From the cell containing the given text, extract its center point as (X, Y) coordinate. 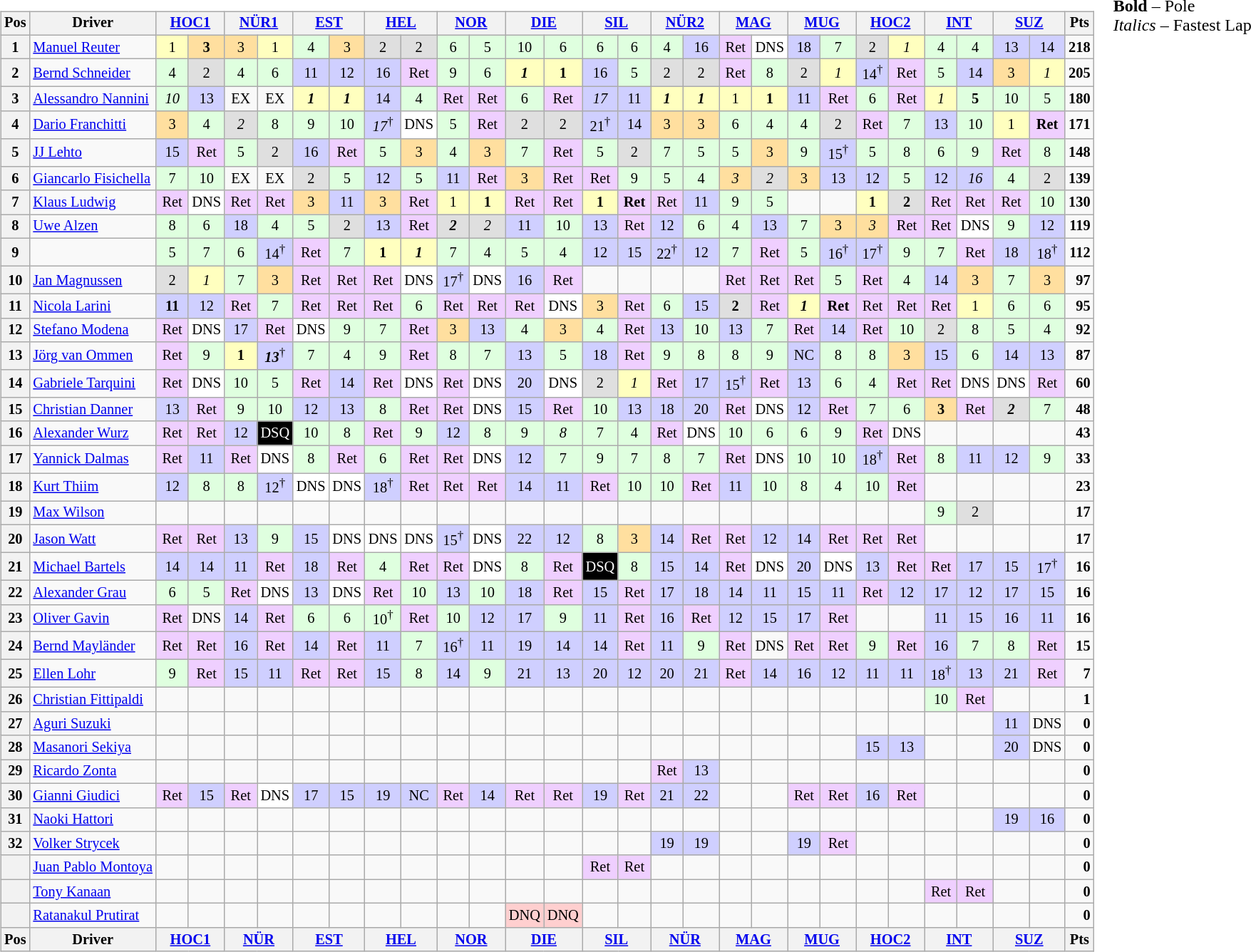
25 (15, 674)
87 (1079, 356)
24 (15, 646)
Ratanakul Prutirat (93, 916)
33 (1079, 459)
26 (15, 700)
Juan Pablo Montoya (93, 867)
Michael Bartels (93, 566)
30 (15, 795)
97 (1079, 279)
22† (667, 252)
32 (15, 844)
130 (1079, 202)
112 (1079, 252)
Bernd Mayländer (93, 646)
NÜR2 (685, 24)
Kurt Thiim (93, 487)
Manuel Reuter (93, 47)
119 (1079, 227)
Jan Magnussen (93, 279)
Stefano Modena (93, 330)
Volker Strycek (93, 844)
Naoki Hattori (93, 819)
95 (1079, 306)
Aguri Suzuki (93, 724)
Masanori Sekiya (93, 747)
171 (1079, 125)
29 (15, 772)
Christian Danner (93, 410)
21† (600, 125)
12† (275, 487)
28 (15, 747)
13† (275, 356)
JJ Lehto (93, 152)
Giancarlo Fisichella (93, 178)
Bernd Schneider (93, 73)
Uwe Alzen (93, 227)
92 (1079, 330)
Yannick Dalmas (93, 459)
43 (1079, 433)
Jörg van Ommen (93, 356)
Ricardo Zonta (93, 772)
48 (1079, 410)
Max Wilson (93, 513)
Alessandro Nannini (93, 99)
Tony Kanaan (93, 891)
148 (1079, 152)
27 (15, 724)
218 (1079, 47)
Gabriele Tarquini (93, 383)
Jason Watt (93, 539)
Dario Franchitti (93, 125)
31 (15, 819)
Klaus Ludwig (93, 202)
Nicola Larini (93, 306)
Christian Fittipaldi (93, 700)
Oliver Gavin (93, 619)
180 (1079, 99)
205 (1079, 73)
10† (383, 619)
Ellen Lohr (93, 674)
139 (1079, 178)
Gianni Giudici (93, 795)
60 (1079, 383)
Alexander Wurz (93, 433)
NÜR1 (259, 24)
Alexander Grau (93, 592)
